Pinpoint the cell where the given text exists, returning its (X, Y) midpoint coordinate. 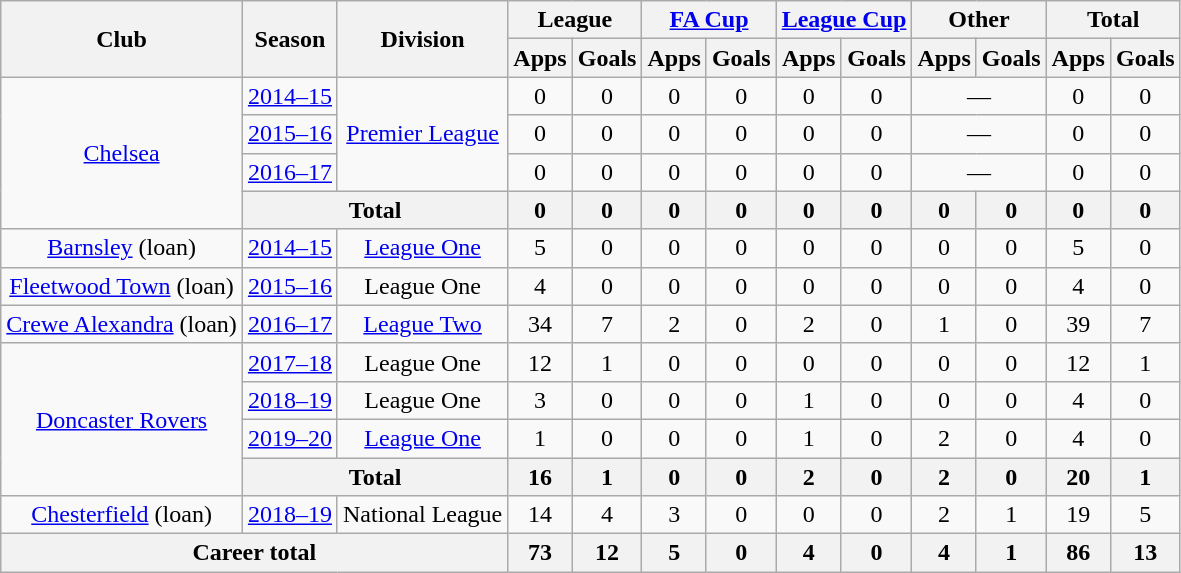
Division (422, 39)
FA Cup (709, 20)
34 (540, 324)
Club (122, 39)
86 (1078, 553)
League Two (422, 324)
Season (290, 39)
Premier League (422, 134)
National League (422, 515)
13 (1145, 553)
2017–18 (290, 362)
League (575, 20)
39 (1078, 324)
14 (540, 515)
Fleetwood Town (loan) (122, 286)
73 (540, 553)
Career total (254, 553)
Chelsea (122, 153)
19 (1078, 515)
Doncaster Rovers (122, 419)
2019–20 (290, 438)
16 (540, 477)
Other (979, 20)
20 (1078, 477)
Chesterfield (loan) (122, 515)
Crewe Alexandra (loan) (122, 324)
League Cup (844, 20)
Barnsley (loan) (122, 248)
